Locate the cell with the specified text and output its (X, Y) center coordinate. 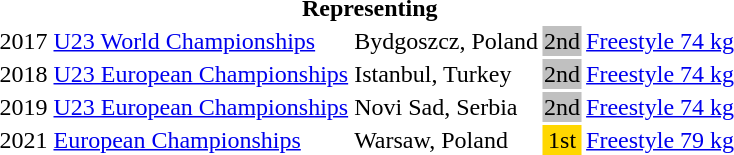
European Championships (201, 140)
Istanbul, Turkey (446, 74)
U23 World Championships (201, 41)
Warsaw, Poland (446, 140)
1st (562, 140)
Bydgoszcz, Poland (446, 41)
Novi Sad, Serbia (446, 107)
